Detect which cell encompasses the target text, then output its (x, y) center coordinate. 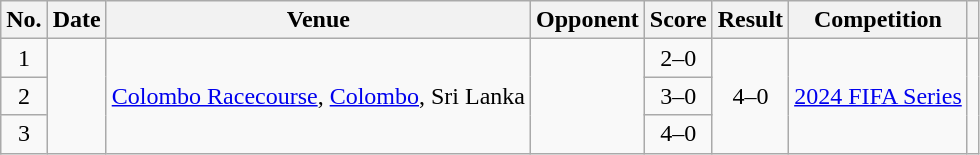
2024 FIFA Series (878, 96)
2 (24, 96)
Date (76, 20)
Score (678, 20)
Competition (878, 20)
No. (24, 20)
Venue (318, 20)
Result (750, 20)
Opponent (588, 20)
3 (24, 134)
1 (24, 58)
2–0 (678, 58)
Colombo Racecourse, Colombo, Sri Lanka (318, 96)
3–0 (678, 96)
